Provide the (X, Y) coordinate of the cell's center where the given text is located.  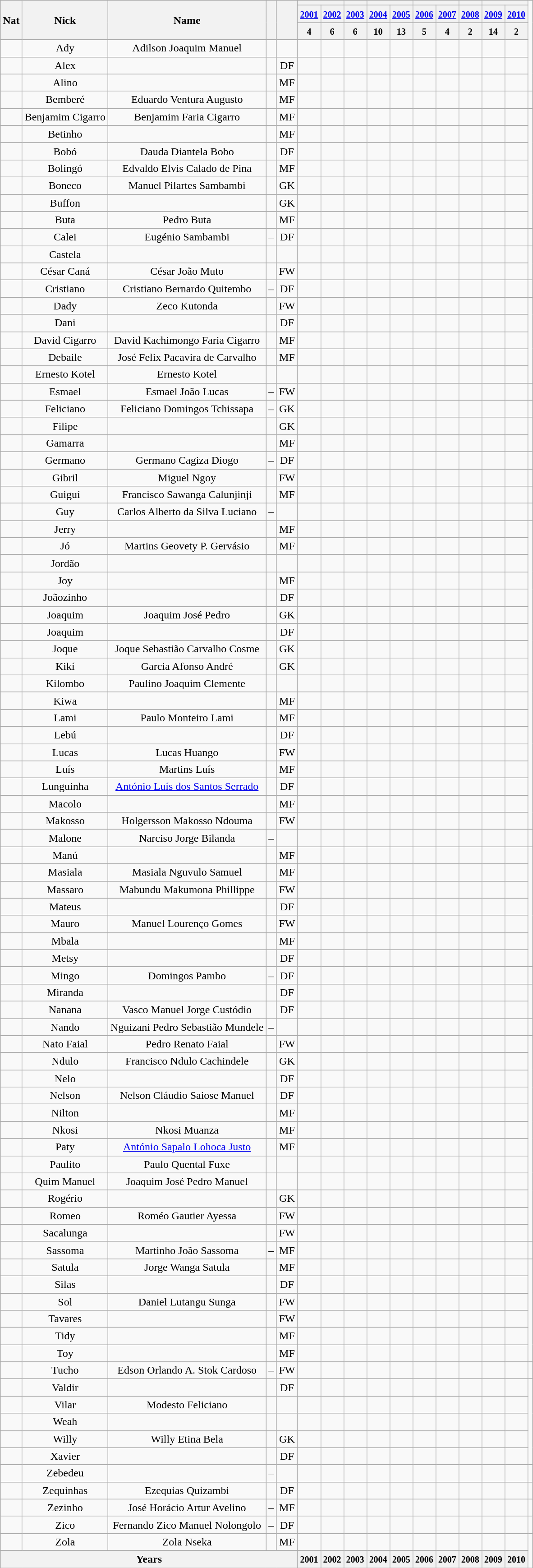
Gibril (65, 478)
Zequinhas (65, 1490)
Modesto Feliciano (187, 1405)
Holgersson Makosso Ndouma (187, 821)
José Felix Pacavira de Carvalho (187, 357)
Masiala (65, 872)
Zezinho (65, 1508)
Sol (65, 1301)
Bemberé (65, 100)
Miguel Ngoy (187, 478)
Metsy (65, 958)
Dauda Diantela Bobo (187, 151)
Sacalunga (65, 1233)
Guiguí (65, 495)
Francisco Ndulo Cachindele (187, 1061)
Malone (65, 838)
Ndulo (65, 1061)
Willy Etina Bela (187, 1439)
Castela (65, 254)
Narciso Jorge Bilanda (187, 838)
Rogério (65, 1199)
Paulito (65, 1164)
Vasco Manuel Jorge Custódio (187, 1010)
Mateus (65, 907)
Tavares (65, 1319)
Buta (65, 220)
Dani (65, 323)
David Kachimongo Faria Cigarro (187, 340)
Adilson Joaquim Manuel (187, 48)
Mingo (65, 975)
Sassoma (65, 1250)
Nando (65, 1027)
Feliciano Domingos Tchissapa (187, 409)
Bobó (65, 151)
Xavier (65, 1456)
Paulo Quental Fuxe (187, 1164)
Masiala Nguvulo Samuel (187, 872)
Cristiano (65, 289)
António Sapalo Lohoca Justo (187, 1147)
Satula (65, 1267)
Pedro Renato Faial (187, 1044)
Tucho (65, 1370)
Dady (65, 306)
Joaquim José Pedro Manuel (187, 1181)
Makosso (65, 821)
Betinho (65, 134)
Joãozinho (65, 598)
Kiwa (65, 701)
Zeco Kutonda (187, 306)
Jerry (65, 529)
Edvaldo Elvis Calado de Pina (187, 168)
David Cigarro (65, 340)
Joque (65, 649)
Weah (65, 1422)
Nkosi Muanza (187, 1130)
Massaro (65, 890)
Nat (11, 20)
Feliciano (65, 409)
Eduardo Ventura Augusto (187, 100)
Calei (65, 237)
Debaile (65, 357)
Mabundu Makumona Phillippe (187, 890)
Romeo (65, 1216)
Luís (65, 770)
Gamarra (65, 443)
Lucas (65, 752)
Toy (65, 1353)
Benjamim Faria Cigarro (187, 117)
Nelson (65, 1096)
Jorge Wanga Satula (187, 1267)
Bolingó (65, 168)
5 (424, 31)
Alex (65, 65)
Fernando Zico Manuel Nolongolo (187, 1525)
Martinho João Sassoma (187, 1250)
Martins Luís (187, 770)
Ady (65, 48)
Lami (65, 718)
Francisco Sawanga Calunjinji (187, 495)
Garcia Afonso André (187, 666)
Mbala (65, 941)
César João Muto (187, 272)
Boneco (65, 185)
Nanana (65, 1010)
Filipe (65, 426)
Kikí (65, 666)
Paty (65, 1147)
Cristiano Bernardo Quitembo (187, 289)
Roméo Gautier Ayessa (187, 1216)
Joque Sebastião Carvalho Cosme (187, 649)
Alino (65, 83)
Germano Cagiza Diogo (187, 460)
Silas (65, 1284)
Quim Manuel (65, 1181)
Esmael João Lucas (187, 392)
Lucas Huango (187, 752)
Nato Faial (65, 1044)
Pedro Buta (187, 220)
Eugénio Sambambi (187, 237)
César Caná (65, 272)
Manuel Lourenço Gomes (187, 924)
Joy (65, 581)
Manú (65, 855)
Nelo (65, 1079)
Paulino Joaquim Clemente (187, 683)
Joaquim José Pedro (187, 615)
José Horácio Artur Avelino (187, 1508)
Ezequias Quizambi (187, 1490)
Benjamim Cigarro (65, 117)
Zebedeu (65, 1473)
Lebú (65, 735)
Nick (65, 20)
Macolo (65, 804)
Daniel Lutangu Sunga (187, 1301)
Carlos Alberto da Silva Luciano (187, 512)
Zola (65, 1542)
10 (378, 31)
Zola Nseka (187, 1542)
Domingos Pambo (187, 975)
Kilombo (65, 683)
Martins Geovety P. Gervásio (187, 546)
Manuel Pilartes Sambambi (187, 185)
Nilton (65, 1113)
Nguizani Pedro Sebastião Mundele (187, 1027)
Willy (65, 1439)
Vilar (65, 1405)
Nkosi (65, 1130)
Miranda (65, 992)
Paulo Monteiro Lami (187, 718)
Buffon (65, 203)
Edson Orlando A. Stok Cardoso (187, 1370)
Zico (65, 1525)
Germano (65, 460)
Valdir (65, 1388)
14 (493, 31)
Jordão (65, 563)
Esmael (65, 392)
António Luís dos Santos Serrado (187, 787)
Tidy (65, 1336)
Jó (65, 546)
Name (187, 20)
Guy (65, 512)
Mauro (65, 924)
Years (149, 1559)
Lunguinha (65, 787)
Nelson Cláudio Saiose Manuel (187, 1096)
13 (401, 31)
